For the text-containing cell, return its midpoint in (x, y) coordinate format. 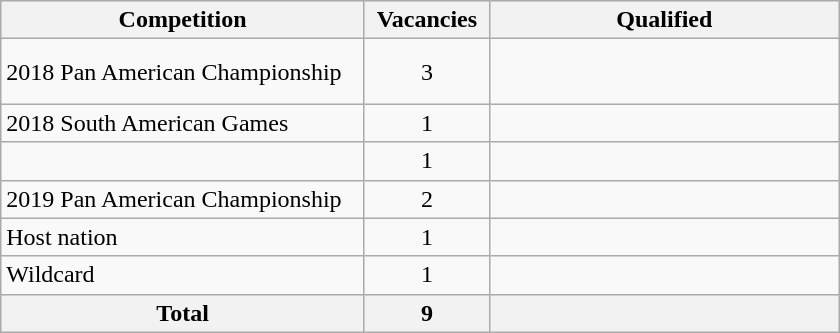
Competition (183, 20)
Total (183, 313)
9 (426, 313)
2 (426, 199)
3 (426, 72)
2018 Pan American Championship (183, 72)
2019 Pan American Championship (183, 199)
Wildcard (183, 275)
Vacancies (426, 20)
Qualified (664, 20)
Host nation (183, 237)
2018 South American Games (183, 123)
